Scan for the cell matching the given text and deliver its (x, y) coordinate at center. 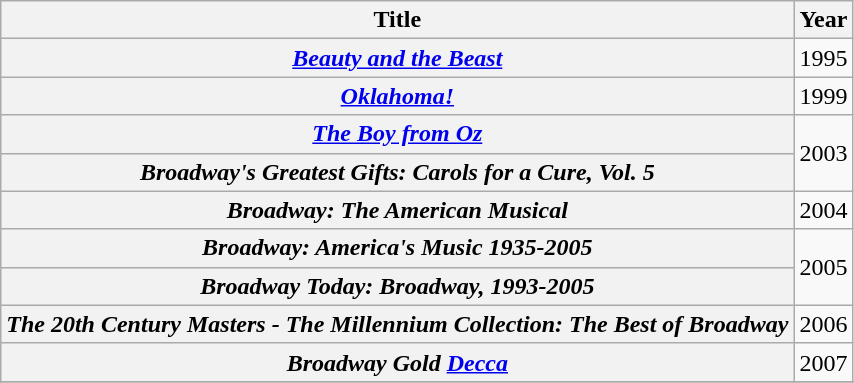
2005 (824, 267)
Broadway Gold Decca (398, 362)
2004 (824, 210)
Title (398, 20)
Broadway: The American Musical (398, 210)
The 20th Century Masters - The Millennium Collection: The Best of Broadway (398, 324)
1995 (824, 58)
The Boy from Oz (398, 134)
2007 (824, 362)
2006 (824, 324)
Year (824, 20)
1999 (824, 96)
Beauty and the Beast (398, 58)
Broadway: America's Music 1935-2005 (398, 248)
2003 (824, 153)
Broadway Today: Broadway, 1993-2005 (398, 286)
Broadway's Greatest Gifts: Carols for a Cure, Vol. 5 (398, 172)
Oklahoma! (398, 96)
